Extract the [X, Y] coordinate from the center of the cell holding the provided text.  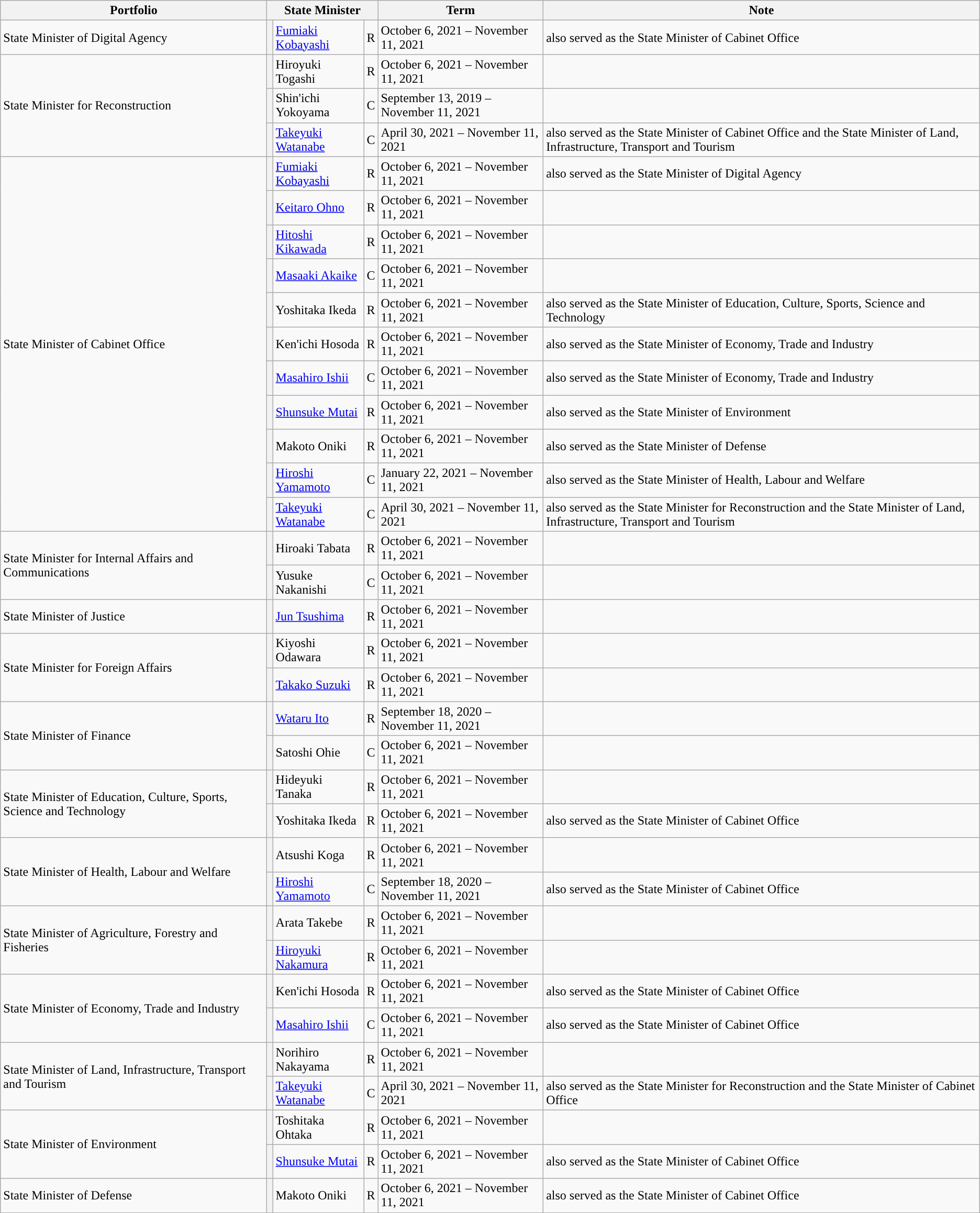
Note [762, 10]
also served as the State Minister for Reconstruction and the State Minister of Land, Infrastructure, Transport and Tourism [762, 514]
also served as the State Minister of Digital Agency [762, 174]
State Minister of Cabinet Office [134, 344]
State Minister for Internal Affairs and Communications [134, 565]
also served as the State Minister of Environment [762, 411]
State Minister of Education, Culture, Sports, Science and Technology [134, 804]
Hiroyuki Nakamura [318, 957]
also served as the State Minister of Health, Labour and Welfare [762, 481]
Jun Tsushima [318, 617]
State Minister of Environment [134, 1144]
Kiyoshi Odawara [318, 650]
Masaaki Akaike [318, 275]
Takako Suzuki [318, 685]
Atsushi Koga [318, 854]
State Minister of Economy, Trade and Industry [134, 1008]
also served as the State Minister of Cabinet Office and the State Minister of Land, Infrastructure, Transport and Tourism [762, 139]
also served as the State Minister of Education, Culture, Sports, Science and Technology [762, 310]
State Minister of Digital Agency [134, 38]
Yusuke Nakanishi [318, 582]
Term [461, 10]
Hideyuki Tanaka [318, 786]
Wataru Ito [318, 718]
State Minister [322, 10]
State Minister of Agriculture, Forestry and Fisheries [134, 940]
Portfolio [134, 10]
Hiroaki Tabata [318, 549]
September 13, 2019 – November 11, 2021 [461, 106]
State Minister of Land, Infrastructure, Transport and Tourism [134, 1076]
Hiroyuki Togashi [318, 71]
Satoshi Ohie [318, 753]
State Minister for Reconstruction [134, 106]
Hitoshi Kikawada [318, 242]
Shin'ichi Yokoyama [318, 106]
Arata Takebe [318, 922]
State Minister for Foreign Affairs [134, 667]
State Minister of Finance [134, 736]
also served as the State Minister for Reconstruction and the State Minister of Cabinet Office [762, 1093]
Toshitaka Ohtaka [318, 1128]
State Minister of Defense [134, 1196]
Norihiro Nakayama [318, 1060]
January 22, 2021 – November 11, 2021 [461, 481]
also served as the State Minister of Defense [762, 446]
State Minister of Justice [134, 617]
State Minister of Health, Labour and Welfare [134, 872]
Keitaro Ohno [318, 207]
